Provide the [x, y] coordinate of the cell's center where the given text is located.  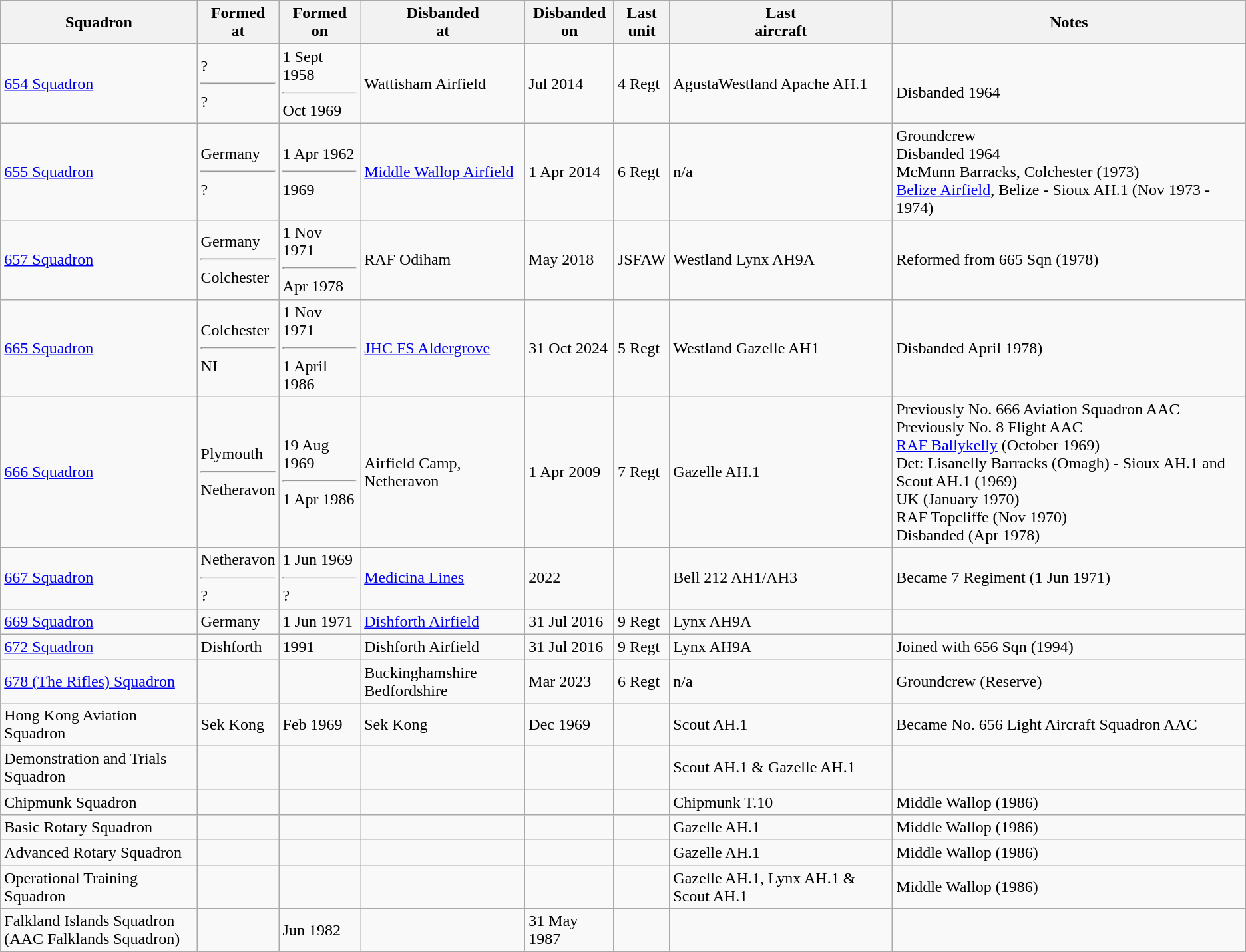
Became 7 Regiment (1 Jun 1971) [1069, 578]
1 Jun 1969? [319, 578]
657 Squadron [99, 259]
678 (The Rifles) Squadron [99, 681]
Dishforth [238, 647]
Germany [238, 621]
GroundcrewDisbanded 1964McMunn Barracks, Colchester (1973)Belize Airfield, Belize - Sioux AH.1 (Nov 1973 - 1974) [1069, 172]
Germany? [238, 172]
Westland Lynx AH9A [781, 259]
Disbanded 1964 [1069, 84]
Joined with 656 Sqn (1994) [1069, 647]
1 Nov 19711 April 1986 [319, 348]
Lastaircraft [781, 23]
Jul 2014 [570, 84]
Scout AH.1 [781, 724]
AgustaWestland Apache AH.1 [781, 84]
Notes [1069, 23]
669 Squadron [99, 621]
31 May 1987 [570, 930]
Feb 1969 [319, 724]
JHC FS Aldergrove [443, 348]
1 Apr 2009 [570, 472]
Airfield Camp, Netheravon [443, 472]
Squadron [99, 23]
BuckinghamshireBedfordshire [443, 681]
Formedat [238, 23]
RAF Odiham [443, 259]
PlymouthNetheravon [238, 472]
GermanyColchester [238, 259]
Bell 212 AH1/AH3 [781, 578]
655 Squadron [99, 172]
Chipmunk T.10 [781, 802]
1 Nov 1971Apr 1978 [319, 259]
Demonstration and Trials Squadron [99, 768]
Reformed from 665 Sqn (1978) [1069, 259]
4 Regt [642, 84]
Falkland Islands Squadron(AAC Falklands Squadron) [99, 930]
Middle Wallop Airfield [443, 172]
Disbandedon [570, 23]
Medicina Lines [443, 578]
Jun 1982 [319, 930]
19 Aug 19691 Apr 1986 [319, 472]
JSFAW [642, 259]
5 Regt [642, 348]
May 2018 [570, 259]
Basic Rotary Squadron [99, 828]
ColchesterNI [238, 348]
31 Oct 2024 [570, 348]
1991 [319, 647]
Mar 2023 [570, 681]
667 Squadron [99, 578]
Groundcrew (Reserve) [1069, 681]
666 Squadron [99, 472]
Disbanded April 1978) [1069, 348]
Wattisham Airfield [443, 84]
Hong Kong Aviation Squadron [99, 724]
Became No. 656 Light Aircraft Squadron AAC [1069, 724]
Lastunit [642, 23]
Advanced Rotary Squadron [99, 853]
Dec 1969 [570, 724]
Disbandedat [443, 23]
Formedon [319, 23]
654 Squadron [99, 84]
?? [238, 84]
Chipmunk Squadron [99, 802]
2022 [570, 578]
1 Sept 1958Oct 1969 [319, 84]
Operational Training Squadron [99, 887]
Westland Gazelle AH1 [781, 348]
665 Squadron [99, 348]
1 Jun 1971 [319, 621]
672 Squadron [99, 647]
7 Regt [642, 472]
1 Apr 19621969 [319, 172]
1 Apr 2014 [570, 172]
Netheravon? [238, 578]
Scout AH.1 & Gazelle AH.1 [781, 768]
Gazelle AH.1, Lynx AH.1 & Scout AH.1 [781, 887]
